Detect which cell encompasses the target text, then output its [X, Y] center coordinate. 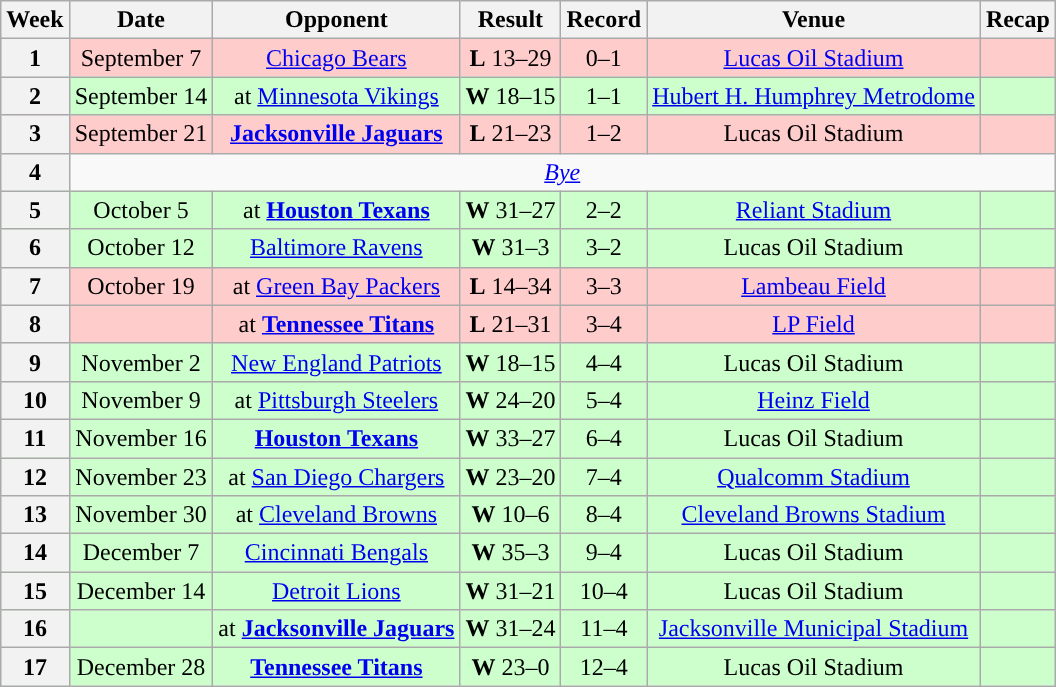
at San Diego Chargers [336, 477]
Reliant Stadium [814, 210]
December 14 [141, 591]
Week [35, 20]
Jacksonville Municipal Stadium [814, 629]
11 [35, 438]
1 [35, 58]
Houston Texans [336, 438]
4 [35, 172]
W 31–24 [510, 629]
December 28 [141, 667]
8 [35, 324]
W 24–20 [510, 400]
0–1 [604, 58]
Lambeau Field [814, 286]
at Green Bay Packers [336, 286]
9 [35, 362]
Chicago Bears [336, 58]
November 23 [141, 477]
October 5 [141, 210]
W 10–6 [510, 515]
Detroit Lions [336, 591]
Tennessee Titans [336, 667]
Baltimore Ravens [336, 248]
W 23–0 [510, 667]
5 [35, 210]
10–4 [604, 591]
September 14 [141, 96]
Date [141, 20]
16 [35, 629]
at Tennessee Titans [336, 324]
12–4 [604, 667]
Hubert H. Humphrey Metrodome [814, 96]
at Cleveland Browns [336, 515]
3 [35, 134]
at Minnesota Vikings [336, 96]
7 [35, 286]
Result [510, 20]
W 35–3 [510, 553]
Jacksonville Jaguars [336, 134]
4–4 [604, 362]
Venue [814, 20]
6–4 [604, 438]
3–3 [604, 286]
6 [35, 248]
5–4 [604, 400]
September 7 [141, 58]
15 [35, 591]
L 14–34 [510, 286]
7–4 [604, 477]
W 31–3 [510, 248]
W 31–21 [510, 591]
L 21–23 [510, 134]
W 31–27 [510, 210]
December 7 [141, 553]
3–2 [604, 248]
W 23–20 [510, 477]
November 16 [141, 438]
W 33–27 [510, 438]
October 12 [141, 248]
L 21–31 [510, 324]
2 [35, 96]
Qualcomm Stadium [814, 477]
Opponent [336, 20]
Cleveland Browns Stadium [814, 515]
LP Field [814, 324]
at Jacksonville Jaguars [336, 629]
14 [35, 553]
17 [35, 667]
at Houston Texans [336, 210]
13 [35, 515]
1–1 [604, 96]
10 [35, 400]
September 21 [141, 134]
Recap [1018, 20]
L 13–29 [510, 58]
November 9 [141, 400]
12 [35, 477]
9–4 [604, 553]
Cincinnati Bengals [336, 553]
3–4 [604, 324]
1–2 [604, 134]
November 30 [141, 515]
New England Patriots [336, 362]
Heinz Field [814, 400]
at Pittsburgh Steelers [336, 400]
8–4 [604, 515]
October 19 [141, 286]
11–4 [604, 629]
November 2 [141, 362]
Record [604, 20]
2–2 [604, 210]
Bye [562, 172]
